Identify which cell holds the provided text, then report its [X, Y] central coordinate. 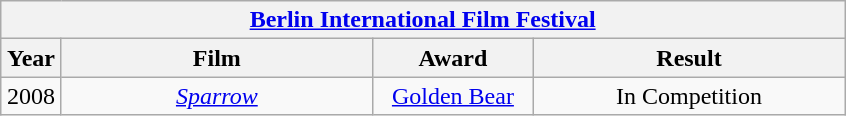
Result [688, 58]
Film [216, 58]
Berlin International Film Festival [423, 20]
In Competition [688, 96]
Sparrow [216, 96]
Year [32, 58]
Golden Bear [452, 96]
2008 [32, 96]
Award [452, 58]
